Return the (x, y) coordinate for the center point of the cell that contains the specified text.  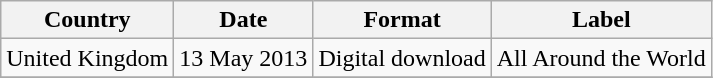
All Around the World (601, 58)
13 May 2013 (244, 58)
Label (601, 20)
Date (244, 20)
Digital download (402, 58)
Country (88, 20)
United Kingdom (88, 58)
Format (402, 20)
